Provide the [x, y] coordinate of the cell's center where the given text is located.  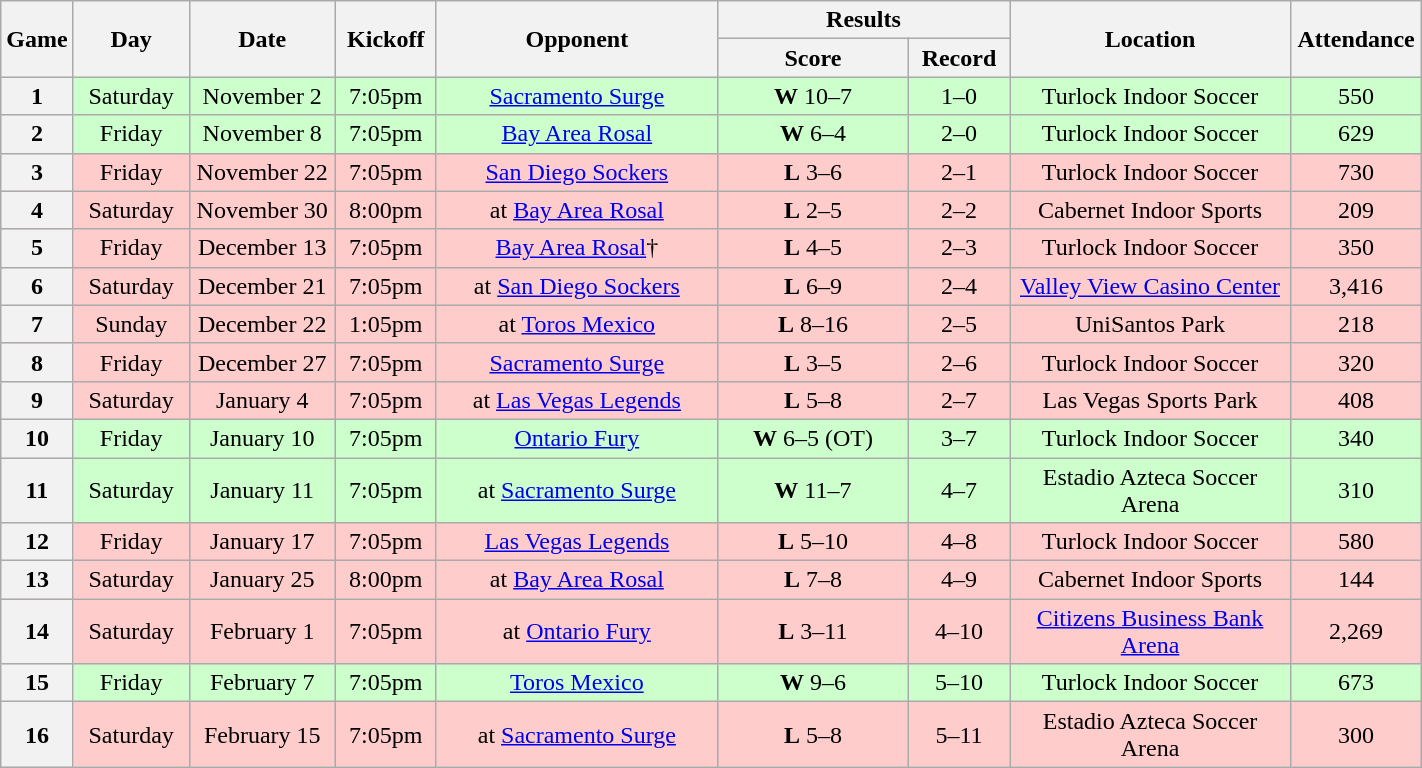
14 [37, 632]
L 8–16 [812, 324]
November 8 [262, 134]
December 21 [262, 286]
4–7 [958, 490]
2–1 [958, 172]
W 11–7 [812, 490]
2–0 [958, 134]
November 30 [262, 210]
February 7 [262, 683]
16 [37, 734]
December 22 [262, 324]
4 [37, 210]
W 10–7 [812, 96]
Sunday [131, 324]
December 27 [262, 362]
730 [1356, 172]
7 [37, 324]
February 15 [262, 734]
L 3–11 [812, 632]
at Toros Mexico [576, 324]
at San Diego Sockers [576, 286]
5 [37, 248]
350 [1356, 248]
11 [37, 490]
Opponent [576, 39]
L 6–9 [812, 286]
2 [37, 134]
Record [958, 58]
Attendance [1356, 39]
at Las Vegas Legends [576, 400]
320 [1356, 362]
Las Vegas Sports Park [1150, 400]
5–11 [958, 734]
2–7 [958, 400]
Game [37, 39]
1:05pm [386, 324]
November 22 [262, 172]
February 1 [262, 632]
San Diego Sockers [576, 172]
January 11 [262, 490]
2,269 [1356, 632]
L 4–5 [812, 248]
1 [37, 96]
2–2 [958, 210]
L 3–6 [812, 172]
673 [1356, 683]
November 2 [262, 96]
4–8 [958, 542]
6 [37, 286]
9 [37, 400]
L 2–5 [812, 210]
2–6 [958, 362]
1–0 [958, 96]
Day [131, 39]
300 [1356, 734]
5–10 [958, 683]
3,416 [1356, 286]
8 [37, 362]
3–7 [958, 438]
December 13 [262, 248]
W 9–6 [812, 683]
2–3 [958, 248]
10 [37, 438]
Citizens Business Bank Arena [1150, 632]
W 6–5 (OT) [812, 438]
Bay Area Rosal† [576, 248]
Valley View Casino Center [1150, 286]
January 25 [262, 580]
2–5 [958, 324]
Ontario Fury [576, 438]
at Ontario Fury [576, 632]
310 [1356, 490]
15 [37, 683]
Results [863, 20]
Score [812, 58]
Las Vegas Legends [576, 542]
218 [1356, 324]
Date [262, 39]
W 6–4 [812, 134]
629 [1356, 134]
12 [37, 542]
L 5–10 [812, 542]
2–4 [958, 286]
January 4 [262, 400]
January 10 [262, 438]
144 [1356, 580]
3 [37, 172]
Location [1150, 39]
408 [1356, 400]
4–9 [958, 580]
580 [1356, 542]
Kickoff [386, 39]
550 [1356, 96]
340 [1356, 438]
UniSantos Park [1150, 324]
January 17 [262, 542]
L 3–5 [812, 362]
L 7–8 [812, 580]
13 [37, 580]
Bay Area Rosal [576, 134]
209 [1356, 210]
4–10 [958, 632]
Toros Mexico [576, 683]
